For the text-containing cell, return its midpoint in (X, Y) coordinate format. 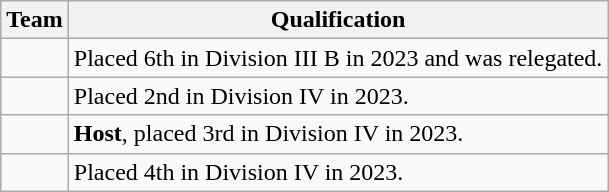
Placed 4th in Division IV in 2023. (338, 172)
Qualification (338, 20)
Placed 6th in Division III B in 2023 and was relegated. (338, 58)
Host, placed 3rd in Division IV in 2023. (338, 134)
Team (35, 20)
Placed 2nd in Division IV in 2023. (338, 96)
